Extract the [x, y] coordinate from the center of the cell holding the provided text.  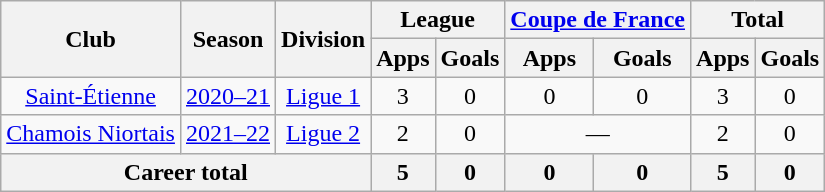
Total [758, 20]
Coupe de France [598, 20]
Career total [186, 172]
Division [324, 39]
2020–21 [228, 96]
Chamois Niortais [91, 134]
Ligue 1 [324, 96]
League [438, 20]
2021–22 [228, 134]
Season [228, 39]
Club [91, 39]
— [598, 134]
Saint-Étienne [91, 96]
Ligue 2 [324, 134]
